Output the (X, Y) coordinate of the center of the cell containing the given text.  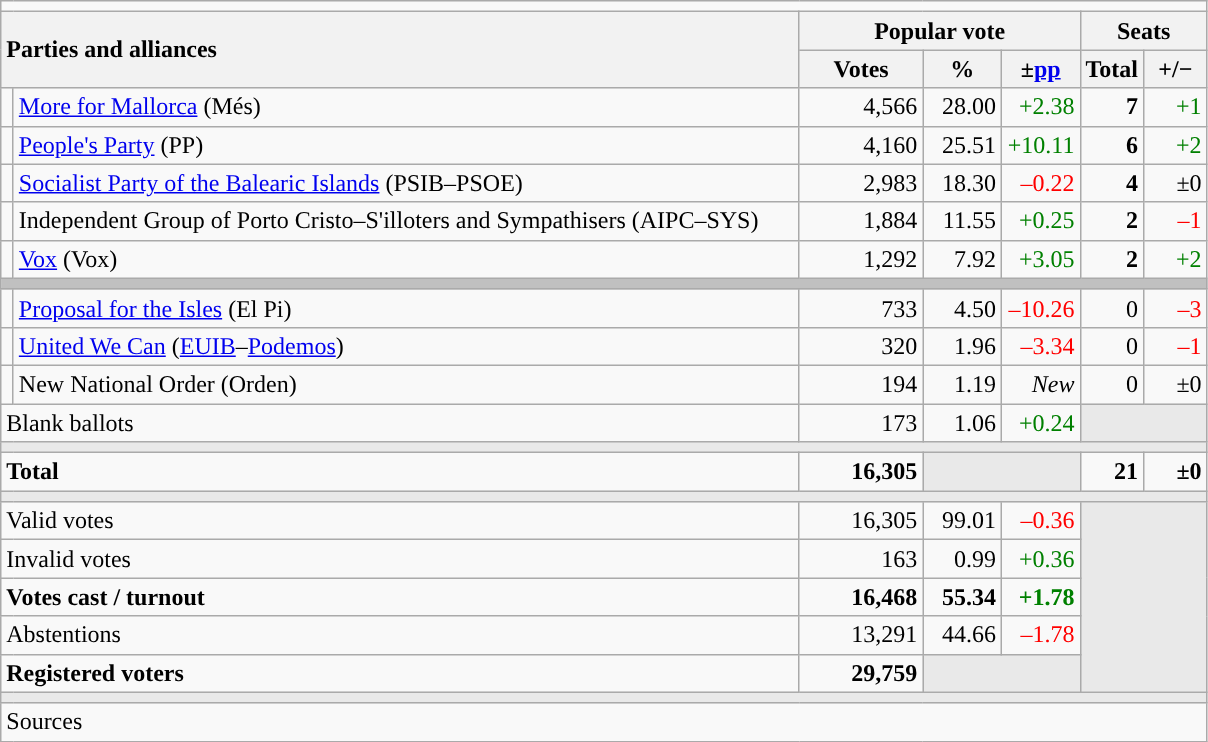
+2.38 (1040, 107)
21 (1112, 472)
+1.78 (1040, 597)
44.66 (962, 635)
Vox (Vox) (406, 259)
25.51 (962, 145)
Blank ballots (400, 423)
1.06 (962, 423)
7.92 (962, 259)
29,759 (861, 673)
28.00 (962, 107)
+10.11 (1040, 145)
–3 (1176, 308)
–10.26 (1040, 308)
Seats (1144, 31)
194 (861, 384)
11.55 (962, 221)
–1.78 (1040, 635)
Abstentions (400, 635)
Registered voters (400, 673)
0.99 (962, 559)
320 (861, 346)
Socialist Party of the Balearic Islands (PSIB–PSOE) (406, 183)
Parties and alliances (400, 50)
18.30 (962, 183)
6 (1112, 145)
+1 (1176, 107)
55.34 (962, 597)
4,566 (861, 107)
4 (1112, 183)
% (962, 69)
–3.34 (1040, 346)
13,291 (861, 635)
2,983 (861, 183)
Sources (604, 722)
Invalid votes (400, 559)
People's Party (PP) (406, 145)
New National Order (Orden) (406, 384)
1,884 (861, 221)
173 (861, 423)
New (1040, 384)
1,292 (861, 259)
Valid votes (400, 521)
–0.36 (1040, 521)
United We Can (EUIB–Podemos) (406, 346)
Popular vote (940, 31)
–0.22 (1040, 183)
+3.05 (1040, 259)
7 (1112, 107)
+0.24 (1040, 423)
1.19 (962, 384)
4,160 (861, 145)
Votes (861, 69)
Proposal for the Isles (El Pi) (406, 308)
Independent Group of Porto Cristo–S'illoters and Sympathisers (AIPC–SYS) (406, 221)
+/− (1176, 69)
More for Mallorca (Més) (406, 107)
733 (861, 308)
±pp (1040, 69)
99.01 (962, 521)
Votes cast / turnout (400, 597)
1.96 (962, 346)
+0.25 (1040, 221)
4.50 (962, 308)
+0.36 (1040, 559)
163 (861, 559)
16,468 (861, 597)
